Capture the cell that displays the provided text and extract its [x, y] central coordinate. 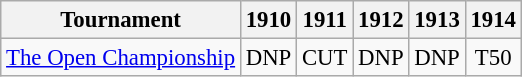
1911 [325, 20]
1914 [493, 20]
The Open Championship [121, 58]
Tournament [121, 20]
1912 [381, 20]
1913 [437, 20]
T50 [493, 58]
CUT [325, 58]
1910 [268, 20]
